Pinpoint the cell where the given text exists, returning its [X, Y] midpoint coordinate. 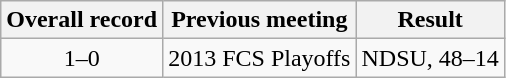
Previous meeting [260, 20]
Overall record [82, 20]
2013 FCS Playoffs [260, 58]
Result [430, 20]
1–0 [82, 58]
NDSU, 48–14 [430, 58]
